Identify which cell holds the provided text, then report its [X, Y] central coordinate. 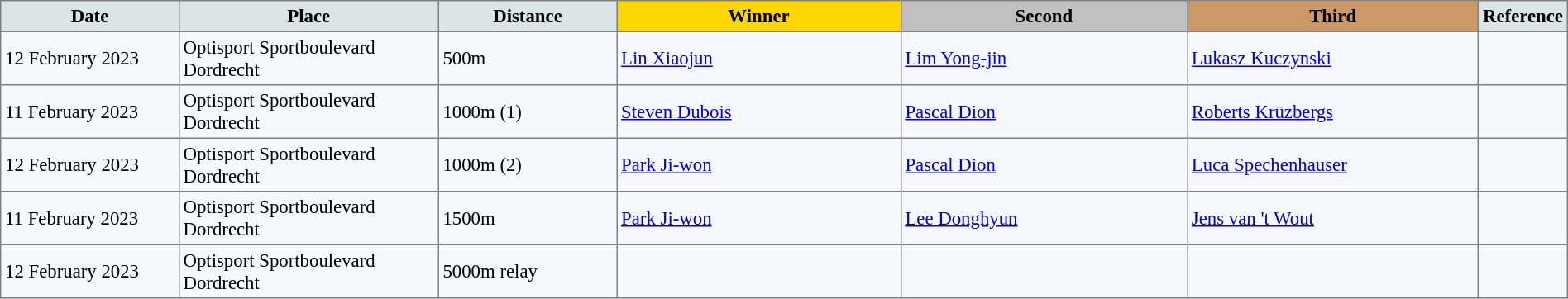
Place [308, 17]
Lukasz Kuczynski [1333, 58]
1000m (2) [528, 164]
Distance [528, 17]
Second [1044, 17]
Steven Dubois [759, 112]
Jens van 't Wout [1333, 218]
1500m [528, 218]
1000m (1) [528, 112]
Lim Yong-jin [1044, 58]
Date [89, 17]
Luca Spechenhauser [1333, 164]
Roberts Krūzbergs [1333, 112]
Third [1333, 17]
Lee Donghyun [1044, 218]
Reference [1523, 17]
Lin Xiaojun [759, 58]
5000m relay [528, 271]
Winner [759, 17]
500m [528, 58]
